Find where the given text appears and provide that cell's center as [x, y] coordinate. 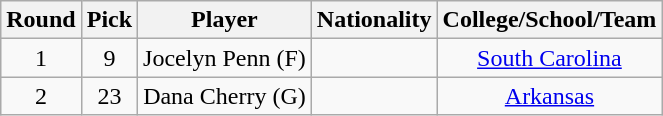
Round [41, 20]
Arkansas [550, 96]
South Carolina [550, 58]
Dana Cherry (G) [225, 96]
Jocelyn Penn (F) [225, 58]
9 [109, 58]
Pick [109, 20]
23 [109, 96]
1 [41, 58]
College/School/Team [550, 20]
2 [41, 96]
Player [225, 20]
Nationality [374, 20]
